Determine the (x, y) coordinate at the center of the cell enclosing the given text.  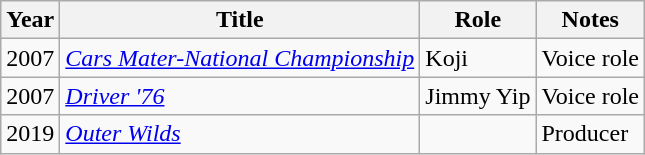
Koji (478, 58)
Jimmy Yip (478, 96)
2019 (30, 134)
Driver '76 (240, 96)
Cars Mater-National Championship (240, 58)
Outer Wilds (240, 134)
Title (240, 20)
Notes (590, 20)
Year (30, 20)
Role (478, 20)
Producer (590, 134)
